Capture the cell that displays the provided text and extract its (X, Y) central coordinate. 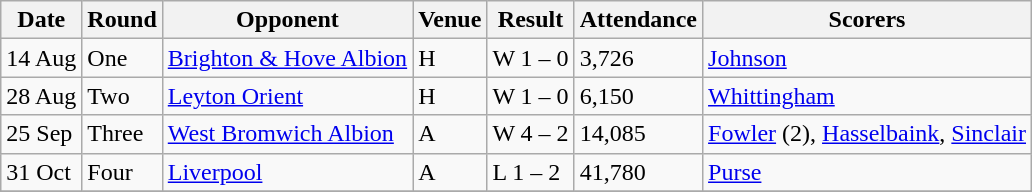
Fowler (2), Hasselbaink, Sinclair (868, 134)
Liverpool (287, 172)
One (122, 58)
Three (122, 134)
14,085 (638, 134)
Date (42, 20)
Attendance (638, 20)
Purse (868, 172)
Four (122, 172)
L 1 – 2 (530, 172)
Two (122, 96)
Johnson (868, 58)
Venue (450, 20)
W 4 – 2 (530, 134)
Opponent (287, 20)
6,150 (638, 96)
14 Aug (42, 58)
Leyton Orient (287, 96)
Round (122, 20)
25 Sep (42, 134)
Result (530, 20)
Scorers (868, 20)
West Bromwich Albion (287, 134)
28 Aug (42, 96)
Brighton & Hove Albion (287, 58)
31 Oct (42, 172)
41,780 (638, 172)
3,726 (638, 58)
Whittingham (868, 96)
